Provide the [x, y] coordinate of the cell's center where the given text is located.  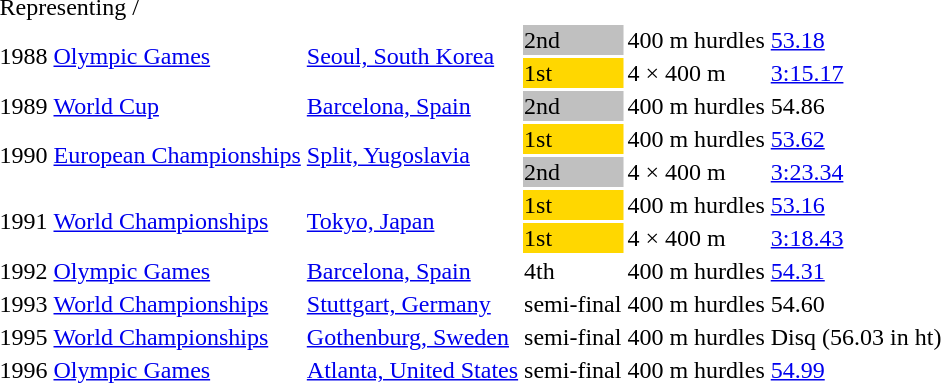
Split, Yugoslavia [412, 156]
Seoul, South Korea [412, 56]
Gothenburg, Sweden [412, 337]
Stuttgart, Germany [412, 304]
4th [573, 271]
Tokyo, Japan [412, 222]
World Cup [177, 106]
European Championships [177, 156]
